Extract the (x, y) coordinate from the center of the cell holding the provided text.  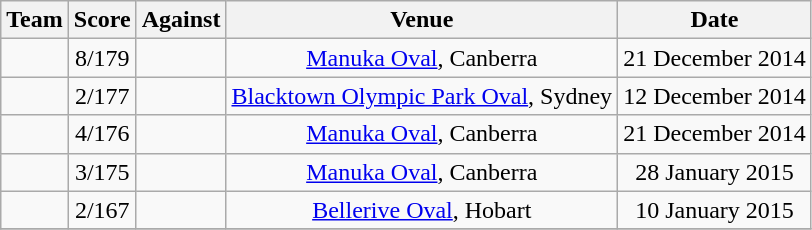
2/177 (102, 96)
4/176 (102, 134)
Score (102, 20)
3/175 (102, 172)
Venue (422, 20)
Against (181, 20)
2/167 (102, 210)
12 December 2014 (715, 96)
Team (35, 20)
8/179 (102, 58)
Bellerive Oval, Hobart (422, 210)
28 January 2015 (715, 172)
Date (715, 20)
Blacktown Olympic Park Oval, Sydney (422, 96)
10 January 2015 (715, 210)
